Find where the given text appears and provide that cell's center as (x, y) coordinate. 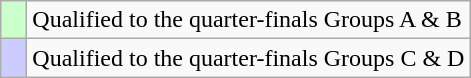
Qualified to the quarter-finals Groups A & B (248, 20)
Qualified to the quarter-finals Groups C & D (248, 58)
